Capture the cell that displays the provided text and extract its [X, Y] central coordinate. 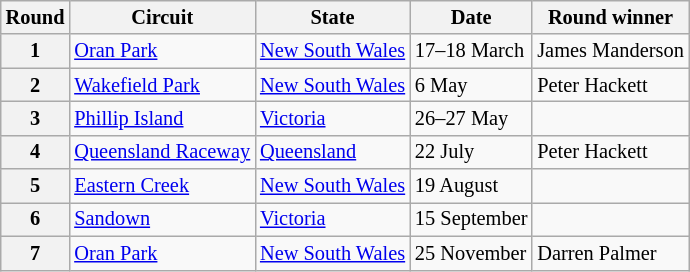
22 July [471, 152]
4 [36, 152]
Date [471, 17]
James Manderson [610, 51]
7 [36, 253]
6 May [471, 85]
2 [36, 85]
19 August [471, 186]
1 [36, 51]
Wakefield Park [162, 85]
3 [36, 118]
Circuit [162, 17]
6 [36, 219]
Round [36, 17]
Eastern Creek [162, 186]
25 November [471, 253]
17–18 March [471, 51]
5 [36, 186]
State [332, 17]
15 September [471, 219]
Sandown [162, 219]
Round winner [610, 17]
26–27 May [471, 118]
Queensland Raceway [162, 152]
Darren Palmer [610, 253]
Phillip Island [162, 118]
Queensland [332, 152]
